For the text-containing cell, return its midpoint in [X, Y] coordinate format. 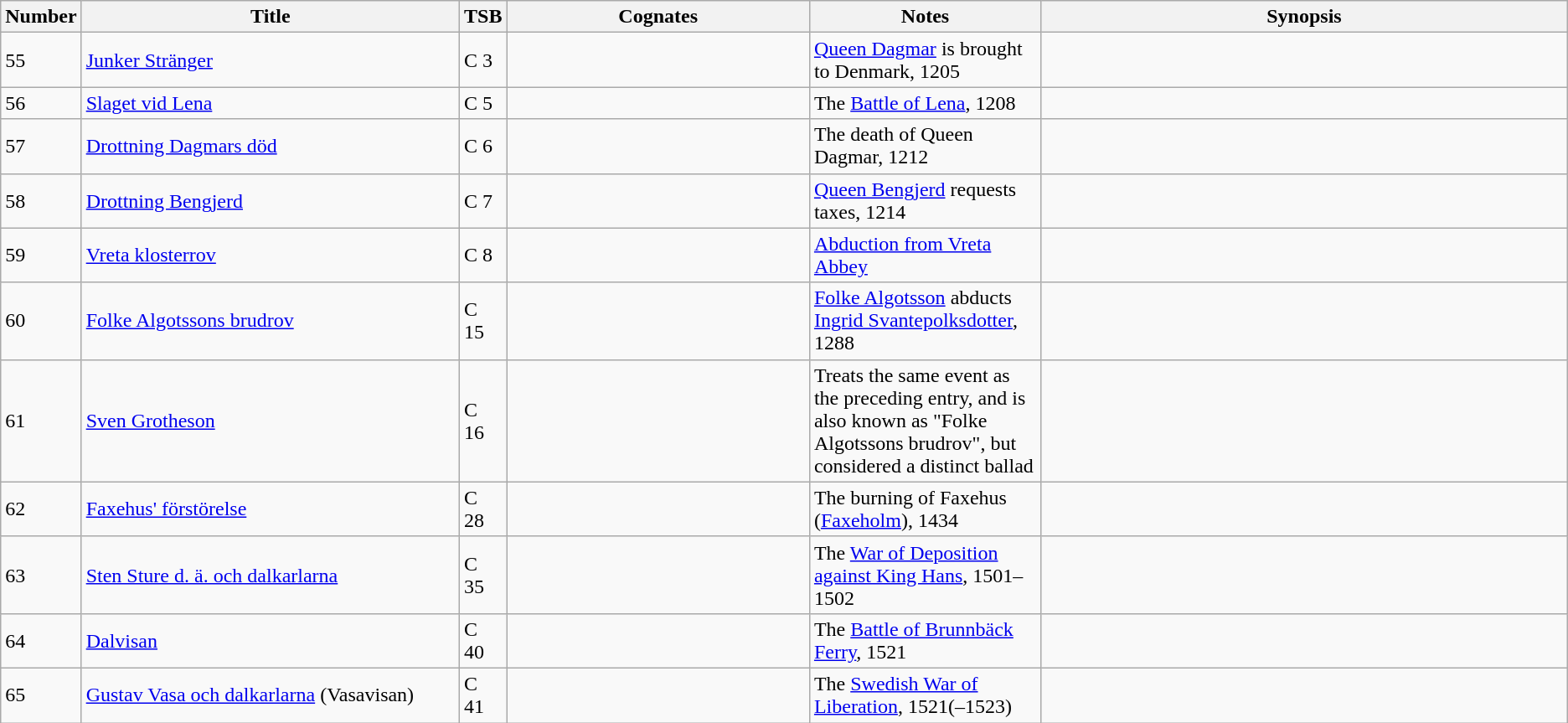
C 5 [483, 103]
C 8 [483, 255]
Junker Stränger [270, 60]
C 16 [483, 421]
57 [41, 146]
Faxehus' förstörelse [270, 509]
65 [41, 695]
Title [270, 17]
63 [41, 575]
The Battle of Brunnbäck Ferry, 1521 [925, 640]
C 7 [483, 201]
Number [41, 17]
Queen Dagmar is brought to Denmark, 1205 [925, 60]
Gustav Vasa och dalkarlarna (Vasavisan) [270, 695]
Folke Algotsson abducts Ingrid Svantepolksdotter, 1288 [925, 321]
C 40 [483, 640]
Notes [925, 17]
The death of Queen Dagmar, 1212 [925, 146]
58 [41, 201]
55 [41, 60]
Drottning Bengjerd [270, 201]
59 [41, 255]
C 3 [483, 60]
Folke Algotssons brudrov [270, 321]
TSB [483, 17]
Abduction from Vreta Abbey [925, 255]
The Battle of Lena, 1208 [925, 103]
Synopsis [1305, 17]
Treats the same event as the preceding entry, and is also known as "Folke Algotssons brudrov", but considered a distinct ballad [925, 421]
C 28 [483, 509]
Sten Sture d. ä. och dalkarlarna [270, 575]
C 41 [483, 695]
Vreta klosterrov [270, 255]
60 [41, 321]
62 [41, 509]
61 [41, 421]
The War of Deposition against King Hans, 1501–1502 [925, 575]
Drottning Dagmars död [270, 146]
Queen Bengjerd requests taxes, 1214 [925, 201]
The Swedish War of Liberation, 1521(–1523) [925, 695]
C 6 [483, 146]
64 [41, 640]
Cognates [658, 17]
C 15 [483, 321]
Dalvisan [270, 640]
Slaget vid Lena [270, 103]
56 [41, 103]
The burning of Faxehus (Faxeholm), 1434 [925, 509]
C 35 [483, 575]
Sven Grotheson [270, 421]
